From the cell containing the given text, extract its center point as (x, y) coordinate. 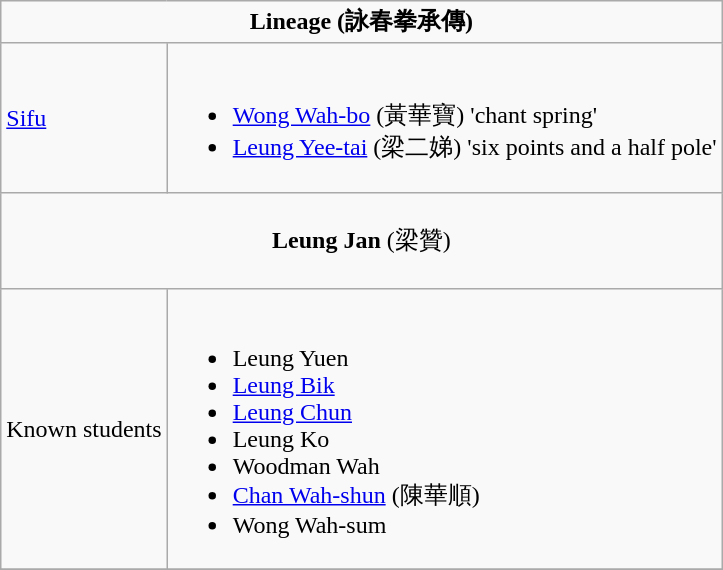
Leung YuenLeung BikLeung ChunLeung KoWoodman WahChan Wah-shun (陳華順)Wong Wah-sum (444, 429)
Leung Jan (梁贊) (362, 240)
Wong Wah-bo (黃華寶) 'chant spring'Leung Yee-tai (梁二娣) 'six points and a half pole' (444, 118)
Sifu (84, 118)
Lineage (詠春拳承傳) (362, 22)
Known students (84, 429)
